Extract the (X, Y) coordinate from the center of the cell holding the provided text.  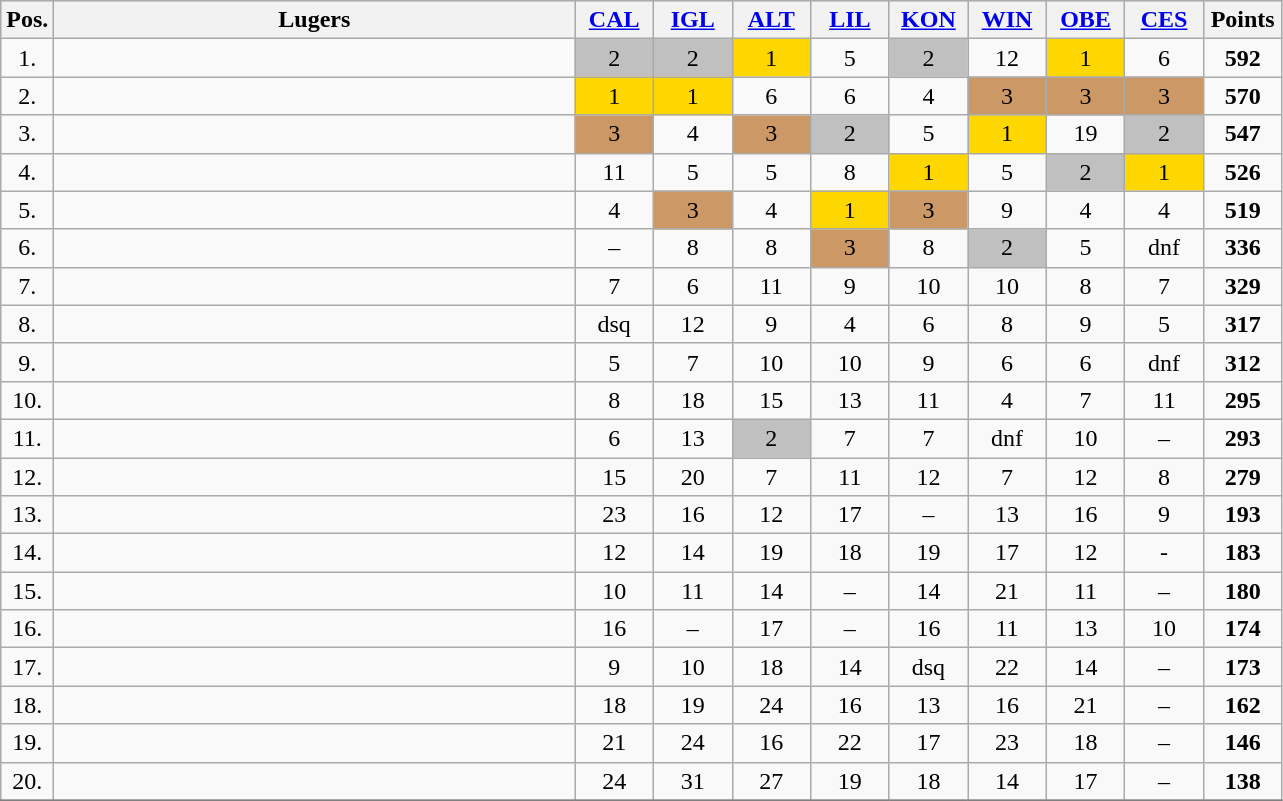
14. (28, 553)
519 (1242, 210)
17. (28, 667)
10. (28, 400)
31 (692, 781)
336 (1242, 248)
ALT (772, 20)
11. (28, 438)
12. (28, 477)
CAL (614, 20)
6. (28, 248)
8. (28, 324)
180 (1242, 591)
Lugers (314, 20)
4. (28, 172)
174 (1242, 629)
LIL (850, 20)
2. (28, 96)
570 (1242, 96)
CES (1164, 20)
193 (1242, 515)
1. (28, 58)
173 (1242, 667)
183 (1242, 553)
Points (1242, 20)
13. (28, 515)
9. (28, 362)
Pos. (28, 20)
592 (1242, 58)
20. (28, 781)
547 (1242, 134)
27 (772, 781)
295 (1242, 400)
293 (1242, 438)
OBE (1086, 20)
312 (1242, 362)
279 (1242, 477)
162 (1242, 705)
WIN (1008, 20)
5. (28, 210)
15. (28, 591)
329 (1242, 286)
20 (692, 477)
317 (1242, 324)
526 (1242, 172)
16. (28, 629)
19. (28, 743)
IGL (692, 20)
7. (28, 286)
138 (1242, 781)
3. (28, 134)
KON (928, 20)
18. (28, 705)
146 (1242, 743)
- (1164, 553)
